From the cell containing the given text, extract its center point as [x, y] coordinate. 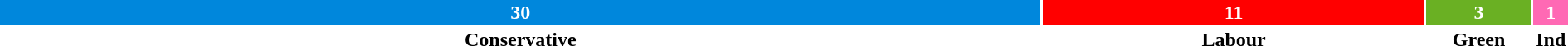
11 [1234, 12]
1 [1551, 12]
3 [1479, 12]
30 [521, 12]
